From the cell containing the given text, extract its center point as (x, y) coordinate. 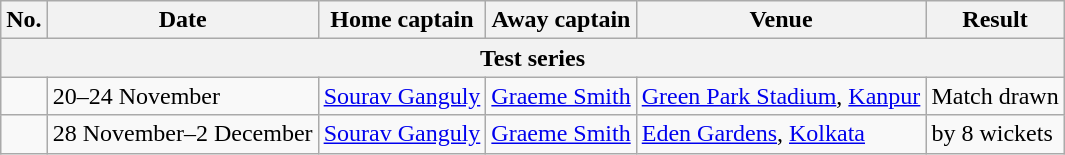
Match drawn (995, 96)
Eden Gardens, Kolkata (781, 134)
28 November–2 December (182, 134)
Date (182, 20)
Test series (532, 58)
No. (24, 20)
Result (995, 20)
Green Park Stadium, Kanpur (781, 96)
Away captain (561, 20)
Venue (781, 20)
20–24 November (182, 96)
Home captain (402, 20)
by 8 wickets (995, 134)
